Determine the [x, y] coordinate at the center of the cell enclosing the given text.  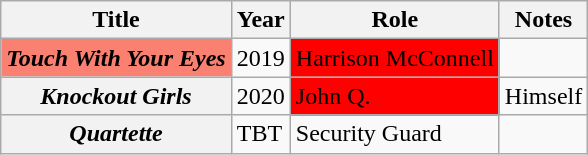
Notes [543, 20]
Knockout Girls [116, 96]
John Q. [394, 96]
Security Guard [394, 134]
Quartette [116, 134]
Title [116, 20]
Touch With Your Eyes [116, 58]
Himself [543, 96]
Year [260, 20]
2019 [260, 58]
Harrison McConnell [394, 58]
Role [394, 20]
TBT [260, 134]
2020 [260, 96]
